Identify which cell holds the provided text, then report its [X, Y] central coordinate. 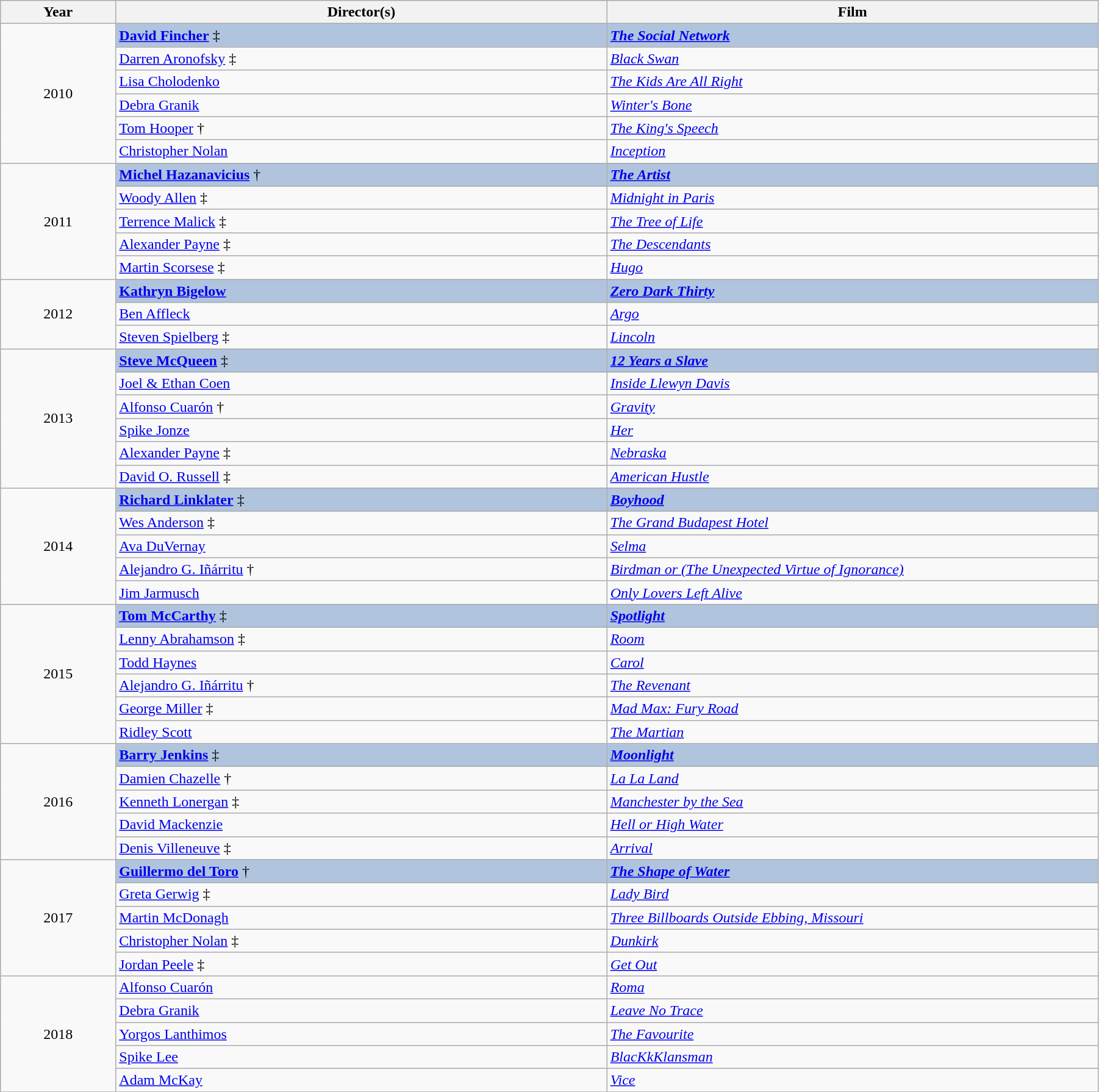
Zero Dark Thirty [853, 291]
Darren Aronofsky ‡ [361, 59]
Her [853, 430]
Yorgos Lanthimos [361, 1034]
Ridley Scott [361, 732]
Kathryn Bigelow [361, 291]
Lincoln [853, 337]
2017 [59, 918]
Alfonso Cuarón [361, 987]
Arrival [853, 848]
The Tree of Life [853, 221]
The Kids Are All Right [853, 82]
Dunkirk [853, 941]
Terrence Malick ‡ [361, 221]
Jim Jarmusch [361, 592]
Gravity [853, 407]
Barry Jenkins ‡ [361, 755]
Todd Haynes [361, 662]
Inception [853, 151]
Christopher Nolan [361, 151]
Vice [853, 1080]
Get Out [853, 964]
Tom McCarthy ‡ [361, 616]
The Grand Budapest Hotel [853, 523]
12 Years a Slave [853, 361]
Black Swan [853, 59]
Lady Bird [853, 894]
Nebraska [853, 453]
Carol [853, 662]
Lenny Abrahamson ‡ [361, 639]
Spike Lee [361, 1057]
The Martian [853, 732]
Boyhood [853, 500]
The Favourite [853, 1034]
Roma [853, 987]
The Revenant [853, 686]
Martin Scorsese ‡ [361, 267]
Ben Affleck [361, 314]
American Hustle [853, 476]
Argo [853, 314]
2014 [59, 546]
Only Lovers Left Alive [853, 592]
Tom Hooper † [361, 128]
Winter's Bone [853, 105]
The Artist [853, 174]
Room [853, 639]
Birdman or (The Unexpected Virtue of Ignorance) [853, 569]
Moonlight [853, 755]
Martin McDonagh [361, 918]
George Miller ‡ [361, 709]
Adam McKay [361, 1080]
Richard Linklater ‡ [361, 500]
Woody Allen ‡ [361, 198]
David Fincher ‡ [361, 35]
Joel & Ethan Coen [361, 384]
Leave No Trace [853, 1010]
Jordan Peele ‡ [361, 964]
Spotlight [853, 616]
The Descendants [853, 244]
The Shape of Water [853, 871]
Midnight in Paris [853, 198]
Wes Anderson ‡ [361, 523]
Spike Jonze [361, 430]
Inside Llewyn Davis [853, 384]
2013 [59, 418]
2010 [59, 93]
David Mackenzie [361, 825]
Director(s) [361, 12]
Michel Hazanavicius † [361, 174]
Mad Max: Fury Road [853, 709]
Steve McQueen ‡ [361, 361]
Hell or High Water [853, 825]
2016 [59, 802]
2011 [59, 221]
Christopher Nolan ‡ [361, 941]
Selma [853, 546]
The King's Speech [853, 128]
Year [59, 12]
2018 [59, 1033]
2015 [59, 674]
BlacKkKlansman [853, 1057]
Ava DuVernay [361, 546]
Alfonso Cuarón † [361, 407]
Kenneth Lonergan ‡ [361, 802]
Hugo [853, 267]
Manchester by the Sea [853, 802]
The Social Network [853, 35]
David O. Russell ‡ [361, 476]
Three Billboards Outside Ebbing, Missouri [853, 918]
Greta Gerwig ‡ [361, 894]
Denis Villeneuve ‡ [361, 848]
Guillermo del Toro † [361, 871]
La La Land [853, 778]
2012 [59, 314]
Film [853, 12]
Lisa Cholodenko [361, 82]
Steven Spielberg ‡ [361, 337]
Damien Chazelle † [361, 778]
